Provide the (x, y) coordinate of the cell's center where the given text is located.  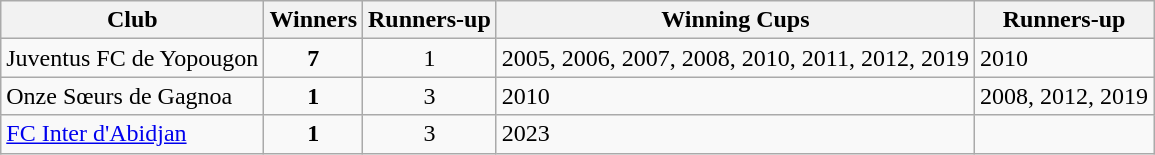
FC Inter d'Abidjan (132, 134)
Winning Cups (735, 20)
7 (314, 58)
Club (132, 20)
Juventus FC de Yopougon (132, 58)
2005, 2006, 2007, 2008, 2010, 2011, 2012, 2019 (735, 58)
Onze Sœurs de Gagnoa (132, 96)
2023 (735, 134)
2008, 2012, 2019 (1064, 96)
Winners (314, 20)
